Find where the given text appears and provide that cell's center as [x, y] coordinate. 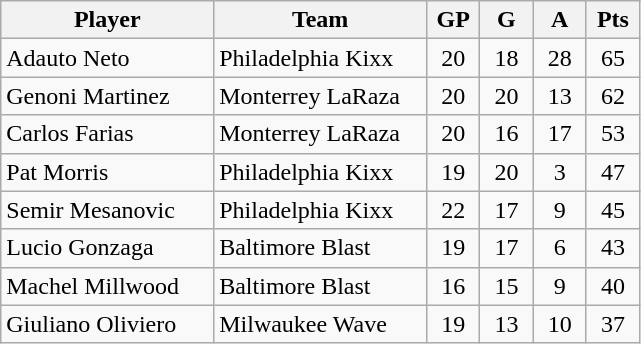
Lucio Gonzaga [108, 248]
A [560, 20]
6 [560, 248]
53 [612, 134]
40 [612, 286]
37 [612, 324]
65 [612, 58]
Semir Mesanovic [108, 210]
G [506, 20]
Machel Millwood [108, 286]
15 [506, 286]
28 [560, 58]
Giuliano Oliviero [108, 324]
10 [560, 324]
43 [612, 248]
47 [612, 172]
Genoni Martinez [108, 96]
Milwaukee Wave [320, 324]
Pat Morris [108, 172]
Player [108, 20]
3 [560, 172]
62 [612, 96]
45 [612, 210]
GP [454, 20]
Team [320, 20]
22 [454, 210]
Pts [612, 20]
Carlos Farias [108, 134]
18 [506, 58]
Adauto Neto [108, 58]
